Find where the given text appears and provide that cell's center as [x, y] coordinate. 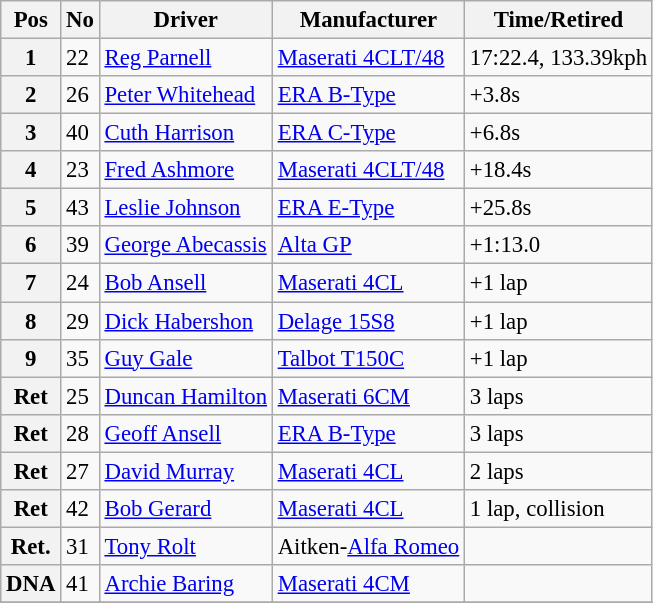
DNA [31, 584]
Talbot T150C [368, 358]
Aitken-Alfa Romeo [368, 546]
35 [80, 358]
22 [80, 58]
+18.4s [559, 170]
ERA C-Type [368, 133]
Bob Ansell [186, 283]
5 [31, 208]
Archie Baring [186, 584]
7 [31, 283]
23 [80, 170]
41 [80, 584]
Bob Gerard [186, 509]
+25.8s [559, 208]
27 [80, 471]
4 [31, 170]
ERA E-Type [368, 208]
1 [31, 58]
Guy Gale [186, 358]
Driver [186, 20]
Ret. [31, 546]
Duncan Hamilton [186, 396]
Reg Parnell [186, 58]
Geoff Ansell [186, 433]
+1:13.0 [559, 245]
Peter Whitehead [186, 95]
43 [80, 208]
39 [80, 245]
Alta GP [368, 245]
Leslie Johnson [186, 208]
David Murray [186, 471]
George Abecassis [186, 245]
1 lap, collision [559, 509]
9 [31, 358]
Fred Ashmore [186, 170]
Time/Retired [559, 20]
+3.8s [559, 95]
Tony Rolt [186, 546]
29 [80, 321]
Dick Habershon [186, 321]
Maserati 4CM [368, 584]
3 [31, 133]
26 [80, 95]
No [80, 20]
2 [31, 95]
25 [80, 396]
2 laps [559, 471]
Manufacturer [368, 20]
31 [80, 546]
Maserati 6CM [368, 396]
Pos [31, 20]
42 [80, 509]
24 [80, 283]
+6.8s [559, 133]
6 [31, 245]
Delage 15S8 [368, 321]
Cuth Harrison [186, 133]
8 [31, 321]
17:22.4, 133.39kph [559, 58]
40 [80, 133]
28 [80, 433]
